For the text-containing cell, return its midpoint in [x, y] coordinate format. 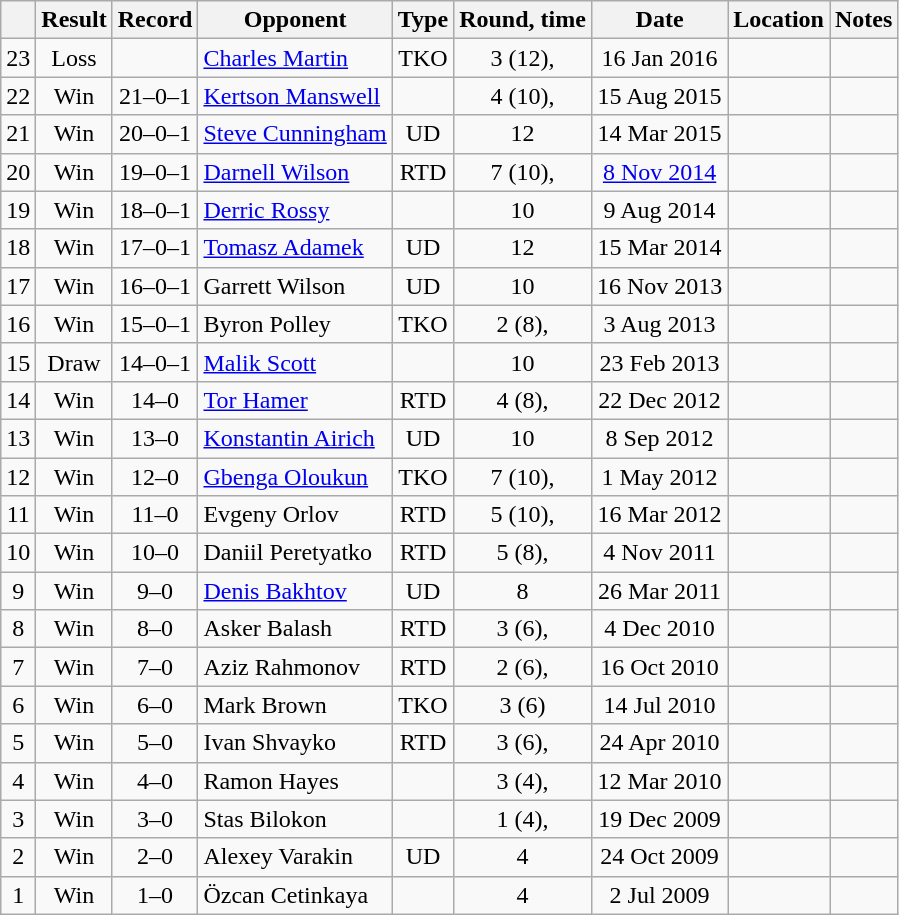
Darnell Wilson [295, 172]
Derric Rossy [295, 210]
2–0 [155, 857]
12 Mar 2010 [659, 781]
9 [18, 591]
Ivan Shvayko [295, 743]
5 (8), [523, 553]
16–0–1 [155, 286]
Özcan Cetinkaya [295, 895]
6–0 [155, 705]
5–0 [155, 743]
2 [18, 857]
12–0 [155, 477]
19–0–1 [155, 172]
1 May 2012 [659, 477]
9–0 [155, 591]
15–0–1 [155, 324]
Result [74, 20]
7 [18, 667]
Garrett Wilson [295, 286]
21–0–1 [155, 96]
3 [18, 819]
24 Oct 2009 [659, 857]
14 Jul 2010 [659, 705]
15 [18, 362]
15 Aug 2015 [659, 96]
8–0 [155, 629]
Location [779, 20]
22 [18, 96]
26 Mar 2011 [659, 591]
Aziz Rahmonov [295, 667]
13–0 [155, 438]
16 [18, 324]
16 Jan 2016 [659, 58]
Round, time [523, 20]
Gbenga Oloukun [295, 477]
14–0–1 [155, 362]
17–0–1 [155, 248]
17 [18, 286]
18 [18, 248]
16 Nov 2013 [659, 286]
Byron Polley [295, 324]
2 Jul 2009 [659, 895]
Loss [74, 58]
Draw [74, 362]
16 Mar 2012 [659, 515]
8 Sep 2012 [659, 438]
14 Mar 2015 [659, 134]
Steve Cunningham [295, 134]
4 Dec 2010 [659, 629]
5 [18, 743]
Notes [864, 20]
Mark Brown [295, 705]
Kertson Manswell [295, 96]
3 (6) [523, 705]
9 Aug 2014 [659, 210]
20–0–1 [155, 134]
1–0 [155, 895]
7–0 [155, 667]
Alexey Varakin [295, 857]
19 Dec 2009 [659, 819]
3 Aug 2013 [659, 324]
8 Nov 2014 [659, 172]
3 (12), [523, 58]
Malik Scott [295, 362]
Daniil Peretyatko [295, 553]
24 Apr 2010 [659, 743]
Type [422, 20]
Asker Balash [295, 629]
6 [18, 705]
3 (4), [523, 781]
Ramon Hayes [295, 781]
Tor Hamer [295, 400]
22 Dec 2012 [659, 400]
5 (10), [523, 515]
Record [155, 20]
3–0 [155, 819]
1 [18, 895]
14–0 [155, 400]
23 Feb 2013 [659, 362]
Denis Bakhtov [295, 591]
4 (8), [523, 400]
21 [18, 134]
14 [18, 400]
Stas Bilokon [295, 819]
19 [18, 210]
23 [18, 58]
Tomasz Adamek [295, 248]
1 (4), [523, 819]
4 Nov 2011 [659, 553]
2 (6), [523, 667]
18–0–1 [155, 210]
11–0 [155, 515]
13 [18, 438]
10–0 [155, 553]
4–0 [155, 781]
15 Mar 2014 [659, 248]
20 [18, 172]
Date [659, 20]
4 (10), [523, 96]
Konstantin Airich [295, 438]
16 Oct 2010 [659, 667]
2 (8), [523, 324]
Charles Martin [295, 58]
Evgeny Orlov [295, 515]
Opponent [295, 20]
11 [18, 515]
